Scan for the cell matching the given text and deliver its (x, y) coordinate at center. 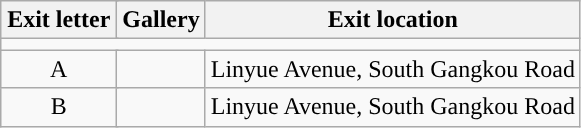
Exit letter (59, 20)
A (59, 69)
B (59, 107)
Gallery (161, 20)
Exit location (392, 20)
